Extract the [X, Y] coordinate from the center of the cell holding the provided text.  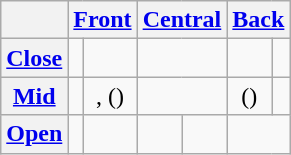
Close [34, 58]
Back [258, 20]
Mid [34, 96]
Open [34, 134]
() [250, 96]
, () [110, 96]
Front [102, 20]
Central [182, 20]
